Search for the cell housing the specified text and yield its [x, y] center coordinate. 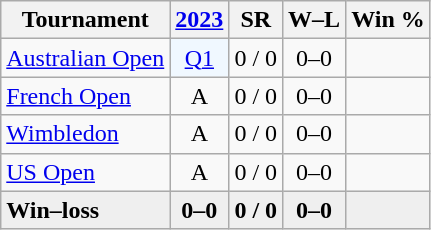
Win % [388, 20]
Tournament [86, 20]
French Open [86, 96]
Q1 [200, 58]
W–L [314, 20]
SR [256, 20]
2023 [200, 20]
Wimbledon [86, 134]
Win–loss [86, 210]
US Open [86, 172]
Australian Open [86, 58]
